For the text-containing cell, return its midpoint in (x, y) coordinate format. 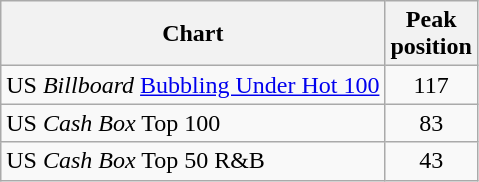
83 (431, 123)
117 (431, 85)
US Cash Box Top 50 R&B (193, 161)
Peakposition (431, 34)
43 (431, 161)
US Billboard Bubbling Under Hot 100 (193, 85)
US Cash Box Top 100 (193, 123)
Chart (193, 34)
